Output the [X, Y] coordinate of the center of the cell containing the given text.  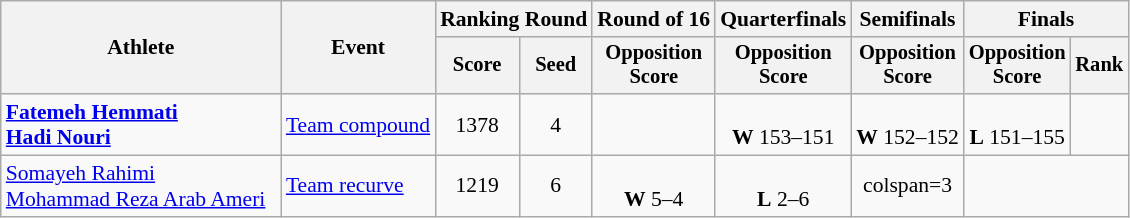
Score [477, 66]
1219 [477, 186]
Event [358, 48]
Team recurve [358, 186]
W 5–4 [654, 186]
4 [556, 124]
L 151–155 [1018, 124]
Somayeh RahimiMohammad Reza Arab Ameri [141, 186]
1378 [477, 124]
Finals [1046, 19]
Team compound [358, 124]
Fatemeh HemmatiHadi Nouri [141, 124]
colspan=3 [908, 186]
W 153–151 [783, 124]
L 2–6 [783, 186]
Athlete [141, 48]
6 [556, 186]
Rank [1099, 66]
Semifinals [908, 19]
W 152–152 [908, 124]
Quarterfinals [783, 19]
Ranking Round [514, 19]
Seed [556, 66]
Round of 16 [654, 19]
